Identify which cell holds the provided text, then report its (X, Y) central coordinate. 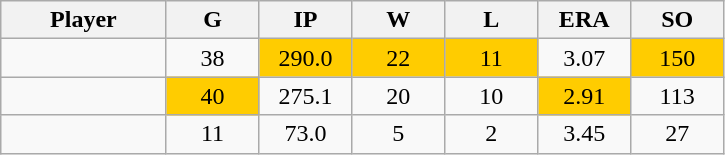
W (398, 20)
20 (398, 96)
IP (306, 20)
27 (678, 134)
2 (492, 134)
22 (398, 58)
2.91 (584, 96)
3.45 (584, 134)
113 (678, 96)
L (492, 20)
10 (492, 96)
ERA (584, 20)
73.0 (306, 134)
Player (84, 20)
3.07 (584, 58)
SO (678, 20)
40 (212, 96)
5 (398, 134)
G (212, 20)
150 (678, 58)
275.1 (306, 96)
290.0 (306, 58)
38 (212, 58)
